Capture the cell that displays the provided text and extract its (X, Y) central coordinate. 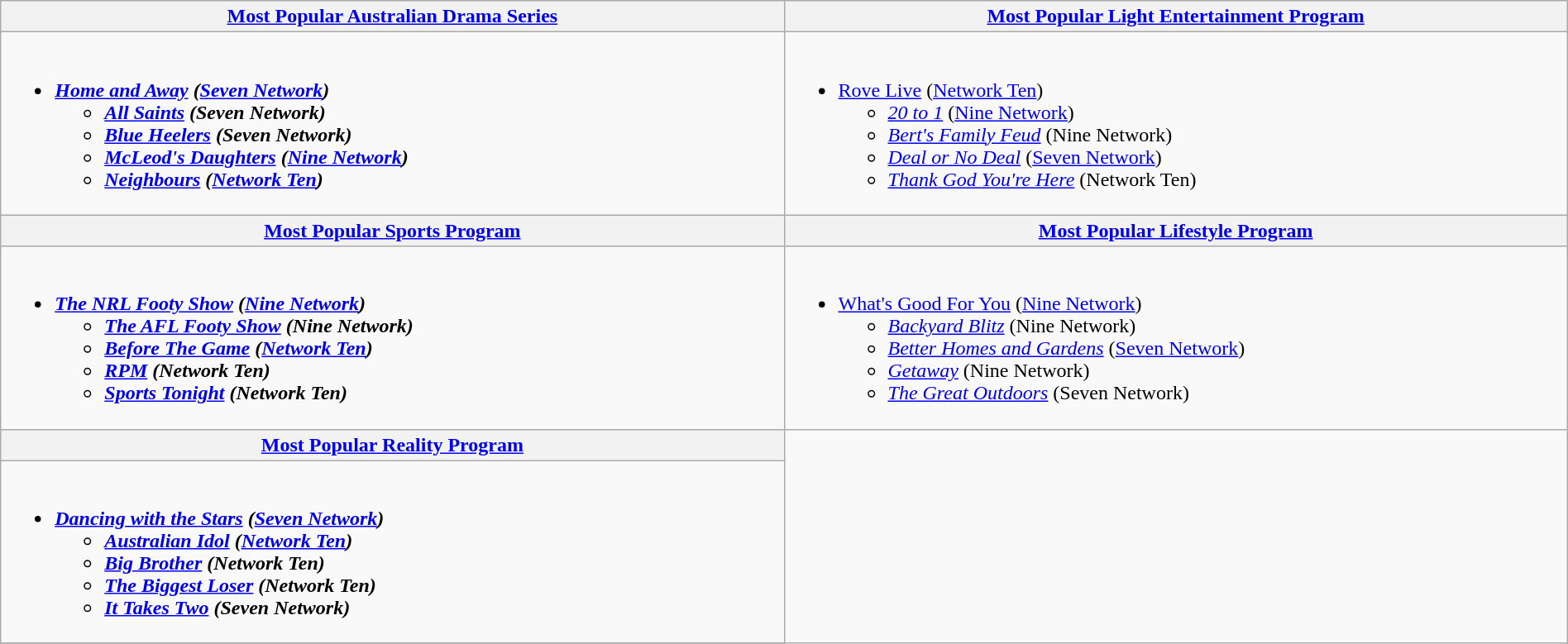
Most Popular Light Entertainment Program (1176, 17)
The NRL Footy Show (Nine Network)The AFL Footy Show (Nine Network)Before The Game (Network Ten)RPM (Network Ten)Sports Tonight (Network Ten) (392, 337)
Most Popular Sports Program (392, 231)
Most Popular Australian Drama Series (392, 17)
Rove Live (Network Ten)20 to 1 (Nine Network)Bert's Family Feud (Nine Network)Deal or No Deal (Seven Network)Thank God You're Here (Network Ten) (1176, 124)
Most Popular Reality Program (392, 445)
Home and Away (Seven Network)All Saints (Seven Network)Blue Heelers (Seven Network)McLeod's Daughters (Nine Network)Neighbours (Network Ten) (392, 124)
Most Popular Lifestyle Program (1176, 231)
